Provide the [X, Y] coordinate of the cell's center where the given text is located.  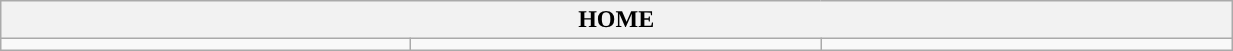
HOME [616, 20]
